Extract the [X, Y] coordinate from the center of the cell holding the provided text.  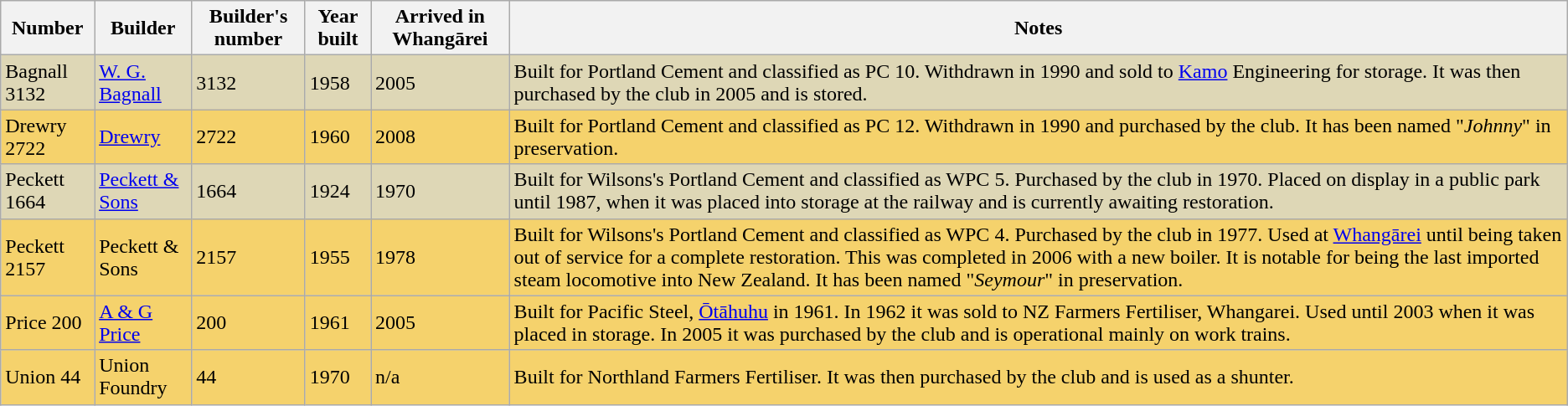
Builder [143, 28]
44 [249, 377]
1961 [338, 323]
1924 [338, 191]
1664 [249, 191]
Peckett 2157 [48, 257]
Built for Northland Farmers Fertiliser. It was then purchased by the club and is used as a shunter. [1039, 377]
Year built [338, 28]
Number [48, 28]
2008 [441, 137]
Union Foundry [143, 377]
n/a [441, 377]
1958 [338, 82]
Peckett 1664 [48, 191]
Price 200 [48, 323]
W. G. Bagnall [143, 82]
200 [249, 323]
Built for Portland Cement and classified as PC 12. Withdrawn in 1990 and purchased by the club. It has been named "Johnny" in preservation. [1039, 137]
Union 44 [48, 377]
1978 [441, 257]
Bagnall 3132 [48, 82]
2157 [249, 257]
1960 [338, 137]
A & G Price [143, 323]
3132 [249, 82]
2722 [249, 137]
Builder's number [249, 28]
1955 [338, 257]
Arrived in Whangārei [441, 28]
Drewry [143, 137]
Drewry 2722 [48, 137]
Notes [1039, 28]
